Determine the (X, Y) coordinate at the center of the cell enclosing the given text.  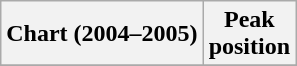
Chart (2004–2005) (102, 34)
Peakposition (249, 34)
